Return the (x, y) coordinate for the center point of the cell that contains the specified text.  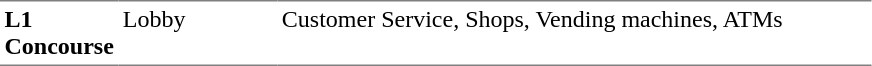
L1Concourse (59, 33)
Lobby (198, 33)
Customer Service, Shops, Vending machines, ATMs (574, 33)
